Search for the cell housing the specified text and yield its [x, y] center coordinate. 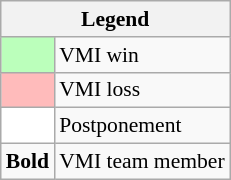
Legend [116, 19]
VMI team member [142, 162]
VMI loss [142, 90]
Bold [28, 162]
VMI win [142, 55]
Postponement [142, 126]
